Return the (X, Y) coordinate for the center point of the cell that contains the specified text.  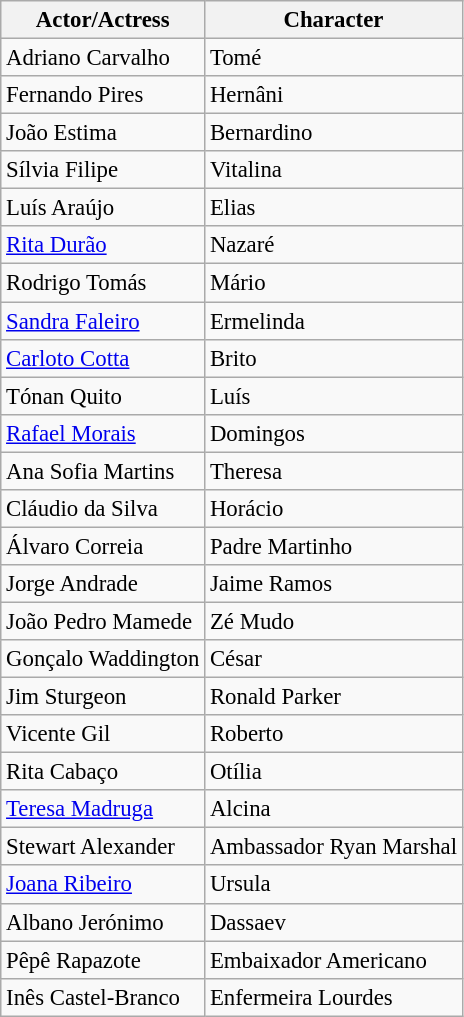
Stewart Alexander (103, 847)
Vicente Gil (103, 734)
Luís Araújo (103, 208)
Nazaré (334, 245)
Character (334, 20)
Rita Durão (103, 245)
Bernardino (334, 133)
Luís (334, 396)
Dassaev (334, 922)
Ambassador Ryan Marshal (334, 847)
Alcina (334, 809)
Tónan Quito (103, 396)
Teresa Madruga (103, 809)
Ana Sofia Martins (103, 471)
Albano Jerónimo (103, 922)
Domingos (334, 433)
Actor/Actress (103, 20)
Gonçalo Waddington (103, 659)
João Pedro Mamede (103, 621)
Elias (334, 208)
Padre Martinho (334, 546)
César (334, 659)
Álvaro Correia (103, 546)
Cláudio da Silva (103, 509)
Adriano Carvalho (103, 58)
Jaime Ramos (334, 584)
Joana Ribeiro (103, 885)
Jim Sturgeon (103, 697)
Theresa (334, 471)
Zé Mudo (334, 621)
Sílvia Filipe (103, 170)
Embaixador Americano (334, 960)
Carloto Cotta (103, 358)
Mário (334, 283)
Ursula (334, 885)
Brito (334, 358)
João Estima (103, 133)
Ronald Parker (334, 697)
Pêpê Rapazote (103, 960)
Ermelinda (334, 321)
Inês Castel-Branco (103, 997)
Enfermeira Lourdes (334, 997)
Jorge Andrade (103, 584)
Otília (334, 772)
Rodrigo Tomás (103, 283)
Horácio (334, 509)
Rita Cabaço (103, 772)
Hernâni (334, 95)
Rafael Morais (103, 433)
Fernando Pires (103, 95)
Tomé (334, 58)
Vitalina (334, 170)
Sandra Faleiro (103, 321)
Roberto (334, 734)
